Search for the cell housing the specified text and yield its (X, Y) center coordinate. 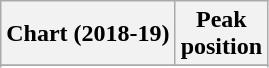
Peak position (221, 34)
Chart (2018-19) (88, 34)
